From the cell containing the given text, extract its center point as [X, Y] coordinate. 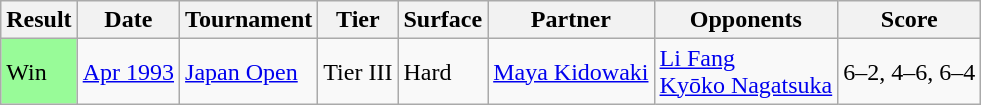
Hard [443, 72]
Partner [571, 20]
Win [39, 72]
Maya Kidowaki [571, 72]
Opponents [746, 20]
Japan Open [249, 72]
Apr 1993 [128, 72]
Tournament [249, 20]
Li Fang Kyōko Nagatsuka [746, 72]
Result [39, 20]
Score [910, 20]
6–2, 4–6, 6–4 [910, 72]
Surface [443, 20]
Tier III [358, 72]
Date [128, 20]
Tier [358, 20]
